Search for the cell housing the specified text and yield its (x, y) center coordinate. 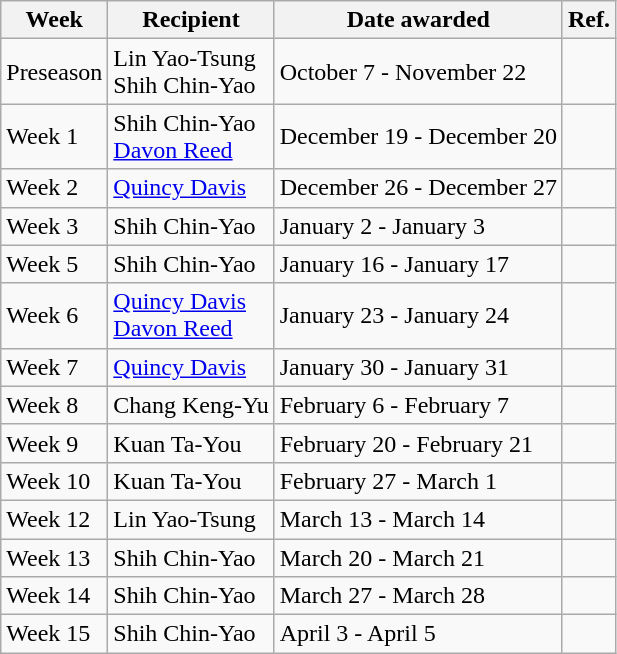
Week 15 (54, 634)
Week 6 (54, 316)
October 7 - November 22 (418, 72)
February 27 - March 1 (418, 481)
January 30 - January 31 (418, 367)
Date awarded (418, 20)
Week 9 (54, 443)
Lin Yao-Tsung (191, 519)
December 26 - December 27 (418, 188)
Week (54, 20)
Chang Keng-Yu (191, 405)
March 27 - March 28 (418, 596)
Week 1 (54, 136)
Week 5 (54, 264)
March 20 - March 21 (418, 557)
Shih Chin-YaoDavon Reed (191, 136)
Week 2 (54, 188)
April 3 - April 5 (418, 634)
January 2 - January 3 (418, 226)
January 16 - January 17 (418, 264)
Week 14 (54, 596)
February 20 - February 21 (418, 443)
Week 7 (54, 367)
Recipient (191, 20)
Lin Yao-TsungShih Chin-Yao (191, 72)
February 6 - February 7 (418, 405)
Week 3 (54, 226)
Week 8 (54, 405)
Week 13 (54, 557)
Week 12 (54, 519)
December 19 - December 20 (418, 136)
Ref. (588, 20)
January 23 - January 24 (418, 316)
Preseason (54, 72)
March 13 - March 14 (418, 519)
Quincy DavisDavon Reed (191, 316)
Week 10 (54, 481)
